Capture the cell that displays the provided text and extract its (x, y) central coordinate. 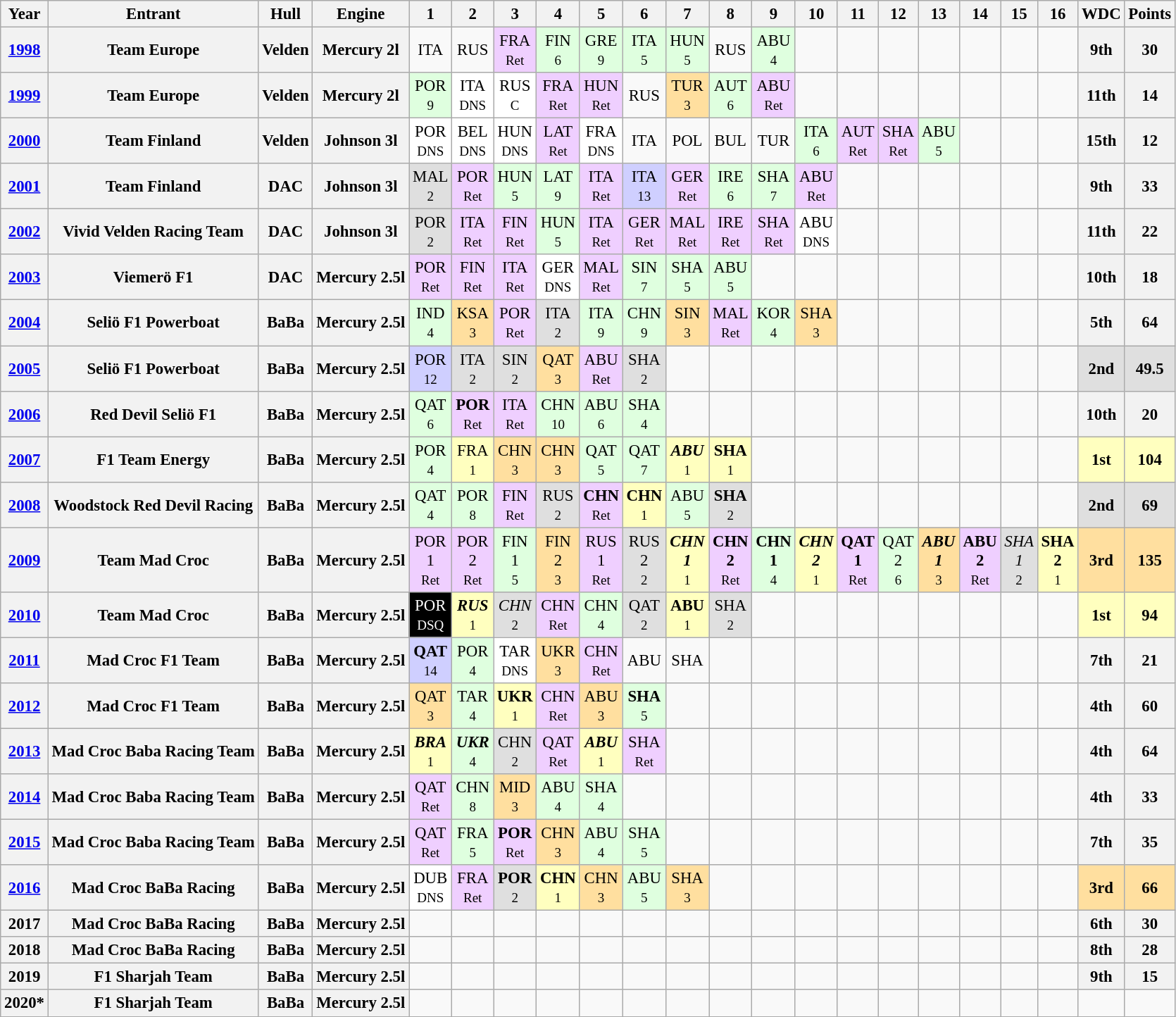
5th (1101, 323)
CHN11 (687, 560)
SIN3 (687, 323)
2011 (25, 661)
ITA5 (644, 51)
2016 (25, 887)
SIN7 (644, 277)
94 (1149, 616)
QAT26 (898, 560)
60 (1149, 706)
6 (644, 14)
104 (1149, 459)
2007 (25, 459)
2020* (25, 1004)
2005 (25, 369)
15th (1101, 141)
TUR (773, 141)
22 (1149, 232)
ABU3 (601, 706)
Viemerö F1 (154, 277)
2018 (25, 950)
2003 (25, 277)
SIN2 (515, 369)
WDC (1101, 14)
BUL (731, 141)
RUS22 (644, 560)
RUS2 (558, 504)
IND4 (431, 323)
8th (1101, 950)
69 (1149, 504)
1 (431, 14)
FIN6 (558, 51)
QAT1Ret (858, 560)
3 (515, 14)
AUT6 (731, 96)
POR2Ret (473, 560)
4 (558, 14)
2006 (25, 414)
SHA7 (773, 186)
POR9 (431, 96)
2019 (25, 977)
DUBDNS (431, 887)
10 (816, 14)
MAL2 (431, 186)
UKR1 (515, 706)
ITA6 (816, 141)
TUR3 (687, 96)
2013 (25, 751)
ABU (644, 661)
Points (1149, 14)
LAT9 (558, 186)
HUNDNS (515, 141)
SHA12 (1019, 560)
11 (858, 14)
18 (1149, 277)
5 (601, 14)
Hull (286, 14)
CHN10 (558, 414)
2010 (25, 616)
CHN9 (644, 323)
ITA13 (644, 186)
PORDSQ (431, 616)
ABUDNS (816, 232)
Woodstock Red Devil Racing (154, 504)
2009 (25, 560)
QAT14 (431, 661)
AUTRet (858, 141)
13 (939, 14)
FRADNS (601, 141)
2002 (25, 232)
FIN15 (515, 560)
BRA1 (431, 751)
2008 (25, 504)
2015 (25, 842)
IRE6 (731, 186)
1999 (25, 96)
ABU13 (939, 560)
QAT6 (431, 414)
SHA21 (1058, 560)
PORDNS (431, 141)
UKR4 (473, 751)
FIN23 (558, 560)
SHA1 (731, 459)
66 (1149, 887)
28 (1149, 950)
POR8 (473, 504)
CHN2Ret (731, 560)
20 (1149, 414)
16 (1058, 14)
QAT2 (644, 616)
2001 (25, 186)
Red Devil Seliö F1 (154, 414)
FRA5 (473, 842)
Year (25, 14)
CHN4 (601, 616)
POR12 (431, 369)
135 (1149, 560)
UKR3 (558, 661)
ITA9 (601, 323)
RUS1Ret (601, 560)
KSA3 (473, 323)
2 (473, 14)
CHN8 (473, 797)
QAT7 (644, 459)
35 (1149, 842)
IRERet (731, 232)
2017 (25, 924)
POL (687, 141)
BELDNS (473, 141)
HUNRet (601, 96)
QAT4 (431, 504)
ABU2Ret (980, 560)
FRA1 (473, 459)
F1 Team Energy (154, 459)
MID3 (515, 797)
CHN21 (816, 560)
8 (731, 14)
2012 (25, 706)
CHN14 (773, 560)
Vivid Velden Racing Team (154, 232)
6th (1101, 924)
GERDNS (558, 277)
RUSC (515, 96)
POR1Ret (431, 560)
TAR4 (473, 706)
Entrant (154, 14)
7 (687, 14)
SHA (687, 661)
2000 (25, 141)
TARDNS (515, 661)
QAT5 (601, 459)
Engine (361, 14)
2014 (25, 797)
49.5 (1149, 369)
LATRet (558, 141)
GRE9 (601, 51)
ITADNS (473, 96)
2004 (25, 323)
ABU6 (601, 414)
RUS1 (473, 616)
KOR4 (773, 323)
9 (773, 14)
1998 (25, 51)
21 (1149, 661)
